Identify which cell holds the provided text, then report its (x, y) central coordinate. 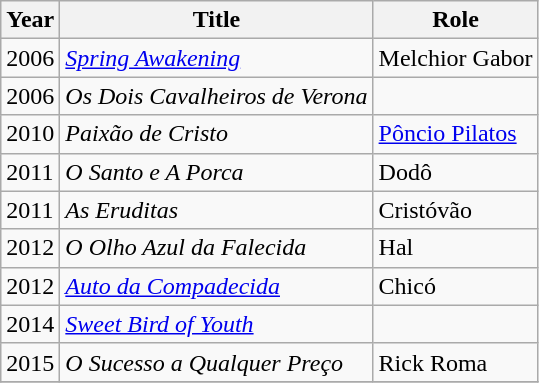
Sweet Bird of Youth (216, 324)
2010 (30, 134)
Melchior Gabor (456, 58)
2015 (30, 362)
Auto da Compadecida (216, 286)
Role (456, 20)
Cristóvão (456, 210)
O Santo e A Porca (216, 172)
O Olho Azul da Falecida (216, 248)
Hal (456, 248)
O Sucesso a Qualquer Preço (216, 362)
2014 (30, 324)
Paixão de Cristo (216, 134)
As Eruditas (216, 210)
Title (216, 20)
Os Dois Cavalheiros de Verona (216, 96)
Year (30, 20)
Rick Roma (456, 362)
Pôncio Pilatos (456, 134)
Dodô (456, 172)
Spring Awakening (216, 58)
Chicó (456, 286)
